Identify which cell holds the provided text, then report its [X, Y] central coordinate. 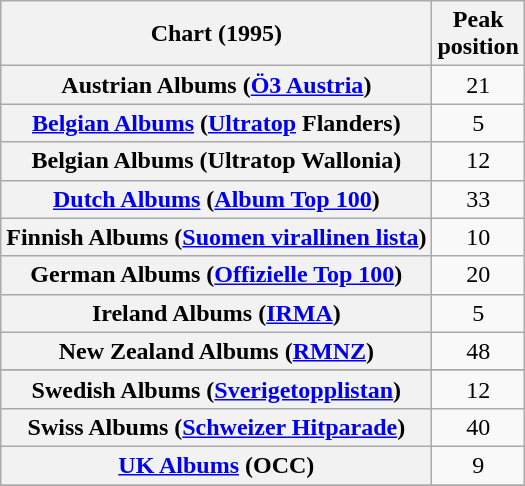
Austrian Albums (Ö3 Austria) [216, 85]
20 [478, 275]
Finnish Albums (Suomen virallinen lista) [216, 237]
Dutch Albums (Album Top 100) [216, 199]
German Albums (Offizielle Top 100) [216, 275]
9 [478, 465]
33 [478, 199]
48 [478, 351]
21 [478, 85]
40 [478, 427]
Ireland Albums (IRMA) [216, 313]
Belgian Albums (Ultratop Flanders) [216, 123]
Swiss Albums (Schweizer Hitparade) [216, 427]
UK Albums (OCC) [216, 465]
Belgian Albums (Ultratop Wallonia) [216, 161]
Peakposition [478, 34]
Swedish Albums (Sverigetopplistan) [216, 389]
New Zealand Albums (RMNZ) [216, 351]
10 [478, 237]
Chart (1995) [216, 34]
